Determine the (X, Y) coordinate at the center of the cell enclosing the given text.  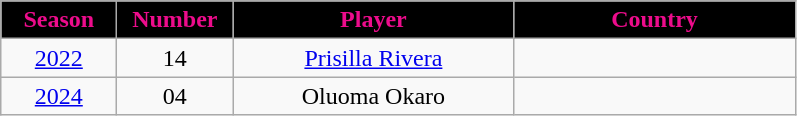
Season (59, 20)
2024 (59, 96)
Oluoma Okaro (374, 96)
2022 (59, 58)
Player (374, 20)
Number (175, 20)
Prisilla Rivera (374, 58)
14 (175, 58)
Country (654, 20)
04 (175, 96)
